Return (X, Y) of the center of cell containing provided text 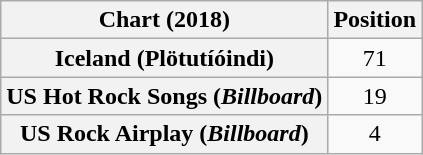
71 (375, 58)
Position (375, 20)
US Hot Rock Songs (Billboard) (164, 96)
19 (375, 96)
Chart (2018) (164, 20)
4 (375, 134)
Iceland (Plötutíóindi) (164, 58)
US Rock Airplay (Billboard) (164, 134)
